Search for the cell housing the specified text and yield its (x, y) center coordinate. 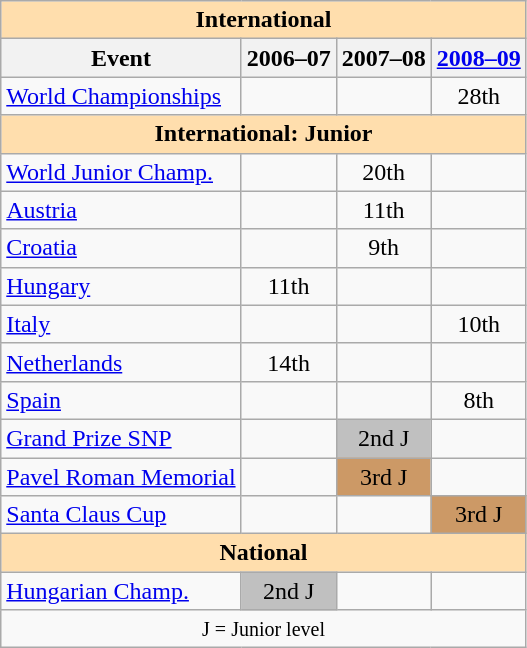
International: Junior (264, 134)
14th (288, 362)
Santa Claus Cup (121, 515)
28th (478, 96)
9th (384, 248)
Hungary (121, 286)
World Championships (121, 96)
2006–07 (288, 58)
Hungarian Champ. (121, 591)
Pavel Roman Memorial (121, 477)
20th (384, 172)
2007–08 (384, 58)
Austria (121, 210)
J = Junior level (264, 629)
Event (121, 58)
World Junior Champ. (121, 172)
Croatia (121, 248)
Italy (121, 324)
Grand Prize SNP (121, 438)
2008–09 (478, 58)
National (264, 553)
8th (478, 400)
Spain (121, 400)
Netherlands (121, 362)
International (264, 20)
10th (478, 324)
